Search for the cell housing the specified text and yield its [X, Y] center coordinate. 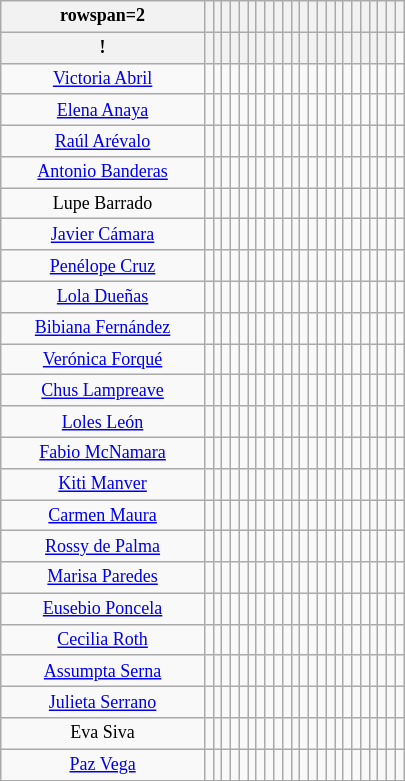
Eva Siva [103, 734]
Lupe Barrado [103, 204]
rowspan=2 [103, 16]
Assumpta Serna [103, 670]
Victoria Abril [103, 78]
Javier Cámara [103, 234]
Lola Dueñas [103, 296]
! [103, 48]
Carmen Maura [103, 516]
Kiti Manver [103, 484]
Fabio McNamara [103, 452]
Loles León [103, 422]
Julieta Serrano [103, 702]
Elena Anaya [103, 110]
Chus Lampreave [103, 390]
Bibiana Fernández [103, 328]
Cecilia Roth [103, 640]
Rossy de Palma [103, 546]
Antonio Banderas [103, 172]
Eusebio Poncela [103, 608]
Verónica Forqué [103, 360]
Paz Vega [103, 764]
Raúl Arévalo [103, 140]
Marisa Paredes [103, 578]
Penélope Cruz [103, 266]
